Search for the cell housing the specified text and yield its [x, y] center coordinate. 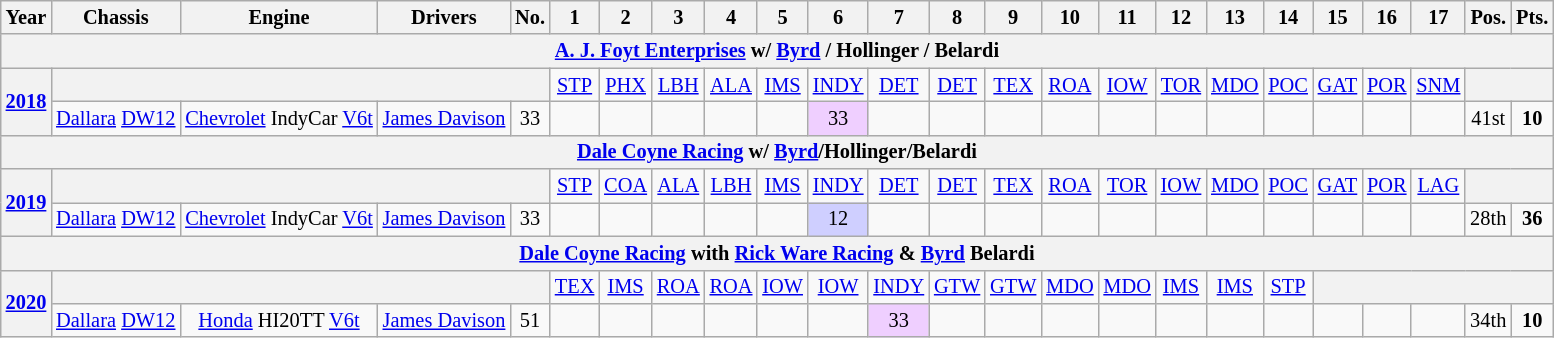
SNM [1438, 85]
3 [678, 17]
No. [530, 17]
15 [1338, 17]
2020 [26, 304]
Year [26, 17]
17 [1438, 17]
41st [1488, 118]
51 [530, 320]
LAG [1438, 186]
13 [1234, 17]
2019 [26, 202]
Pts. [1532, 17]
4 [732, 17]
5 [782, 17]
Drivers [444, 17]
A. J. Foyt Enterprises w/ Byrd / Hollinger / Belardi [777, 51]
2 [626, 17]
Dale Coyne Racing w/ Byrd/Hollinger/Belardi [777, 152]
COA [626, 186]
11 [1126, 17]
16 [1386, 17]
8 [957, 17]
2018 [26, 102]
PHX [626, 85]
Honda HI20TT V6t [278, 320]
34th [1488, 320]
36 [1532, 219]
9 [1013, 17]
28th [1488, 219]
Chassis [116, 17]
7 [898, 17]
Engine [278, 17]
1 [574, 17]
6 [838, 17]
14 [1288, 17]
Dale Coyne Racing with Rick Ware Racing & Byrd Belardi [777, 253]
Pos. [1488, 17]
